Provide the [X, Y] coordinate of the cell's center where the given text is located.  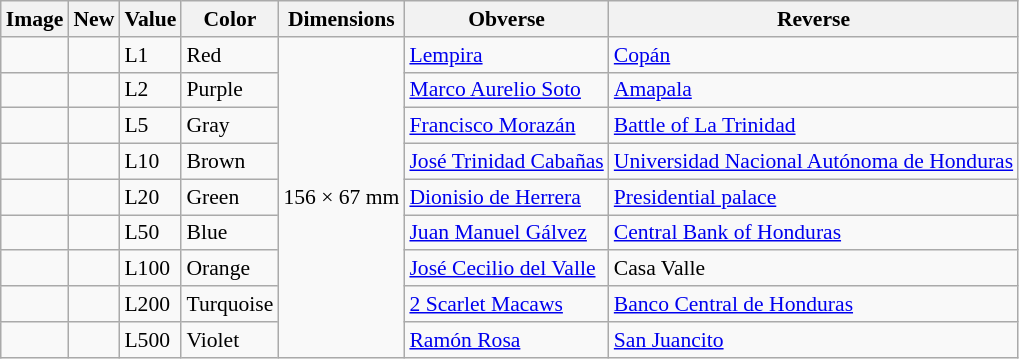
San Juancito [814, 340]
L2 [150, 90]
Brown [230, 162]
Amapala [814, 90]
L500 [150, 340]
L5 [150, 126]
2 Scarlet Macaws [506, 304]
Image [35, 19]
José Cecilio del Valle [506, 269]
Red [230, 55]
Juan Manuel Gálvez [506, 233]
New [94, 19]
Violet [230, 340]
Dimensions [341, 19]
Presidential palace [814, 197]
Gray [230, 126]
L20 [150, 197]
Universidad Nacional Autónoma de Honduras [814, 162]
Color [230, 19]
Purple [230, 90]
Value [150, 19]
Lempira [506, 55]
Obverse [506, 19]
Copán [814, 55]
Marco Aurelio Soto [506, 90]
Central Bank of Honduras [814, 233]
Reverse [814, 19]
Green [230, 197]
L100 [150, 269]
Turquoise [230, 304]
Ramón Rosa [506, 340]
Battle of La Trinidad [814, 126]
Dionisio de Herrera [506, 197]
L10 [150, 162]
Francisco Morazán [506, 126]
L50 [150, 233]
Casa Valle [814, 269]
Orange [230, 269]
L200 [150, 304]
Blue [230, 233]
Banco Central de Honduras [814, 304]
José Trinidad Cabañas [506, 162]
L1 [150, 55]
156 × 67 mm [341, 198]
